Extract the [x, y] coordinate from the center of the cell holding the provided text.  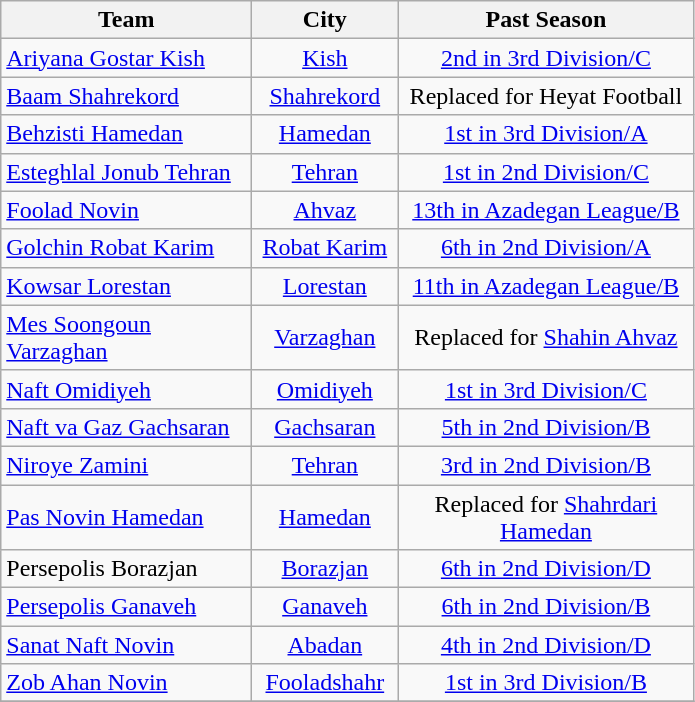
Gachsaran [325, 427]
Robat Karim [325, 248]
6th in 2nd Division/D [546, 569]
Behzisti Hamedan [126, 134]
2nd in 3rd Division/C [546, 58]
13th in Azadegan League/B [546, 210]
11th in Azadegan League/B [546, 286]
Pas Novin Hamedan [126, 516]
Past Season [546, 20]
Persepolis Borazjan [126, 569]
Abadan [325, 645]
5th in 2nd Division/B [546, 427]
3rd in 2nd Division/B [546, 465]
4th in 2nd Division/D [546, 645]
Ganaveh [325, 607]
Borazjan [325, 569]
1st in 3rd Division/A [546, 134]
Naft Omidiyeh [126, 389]
Niroye Zamini [126, 465]
Foolad Novin [126, 210]
Ahvaz [325, 210]
Kish [325, 58]
Team [126, 20]
6th in 2nd Division/B [546, 607]
1st in 2nd Division/C [546, 172]
Ariyana Gostar Kish [126, 58]
Replaced for Heyat Football [546, 96]
Persepolis Ganaveh [126, 607]
Fooladshahr [325, 683]
Naft va Gaz Gachsaran [126, 427]
Zob Ahan Novin [126, 683]
Mes Soongoun Varzaghan [126, 338]
Sanat Naft Novin [126, 645]
Shahrekord [325, 96]
Omidiyeh [325, 389]
Lorestan [325, 286]
Varzaghan [325, 338]
6th in 2nd Division/A [546, 248]
Kowsar Lorestan [126, 286]
1st in 3rd Division/C [546, 389]
Baam Shahrekord [126, 96]
Replaced for Shahin Ahvaz [546, 338]
City [325, 20]
Golchin Robat Karim [126, 248]
Replaced for Shahrdari Hamedan [546, 516]
Esteghlal Jonub Tehran [126, 172]
1st in 3rd Division/B [546, 683]
